Extract the (x, y) coordinate from the center of the cell holding the provided text.  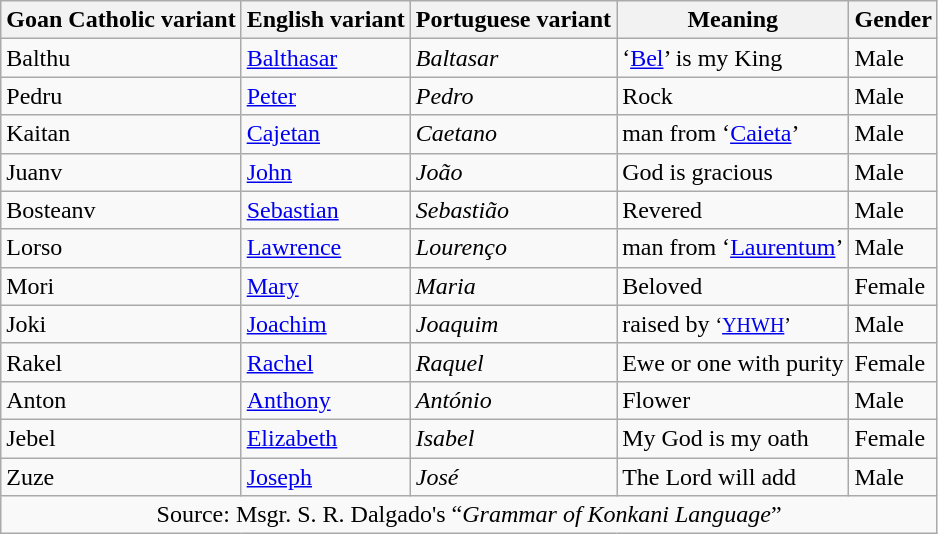
Portuguese variant (513, 20)
Kaitan (121, 134)
Raquel (513, 362)
Joki (121, 324)
Rock (733, 96)
Elizabeth (326, 438)
Pedru (121, 96)
Joachim (326, 324)
Beloved (733, 286)
Mori (121, 286)
Gender (893, 20)
Bosteanv (121, 210)
Sebastian (326, 210)
Balthu (121, 58)
man from ‘Laurentum’ (733, 248)
Joseph (326, 477)
Lorso (121, 248)
raised by ‘YHWH’ (733, 324)
Cajetan (326, 134)
Lourenço (513, 248)
João (513, 172)
Pedro (513, 96)
Baltasar (513, 58)
Source: Msgr. S. R. Dalgado's “Grammar of Konkani Language” (470, 515)
Revered (733, 210)
My God is my oath (733, 438)
José (513, 477)
The Lord will add (733, 477)
Joaquim (513, 324)
Anton (121, 400)
Goan Catholic variant (121, 20)
English variant (326, 20)
Ewe or one with purity (733, 362)
Sebastião (513, 210)
man from ‘Caieta’ (733, 134)
Mary (326, 286)
Jebel (121, 438)
Zuze (121, 477)
Maria (513, 286)
Peter (326, 96)
Juanv (121, 172)
Meaning (733, 20)
Isabel (513, 438)
Flower (733, 400)
Anthony (326, 400)
António (513, 400)
Rakel (121, 362)
Lawrence (326, 248)
‘Bel’ is my King (733, 58)
John (326, 172)
Balthasar (326, 58)
Caetano (513, 134)
God is gracious (733, 172)
Rachel (326, 362)
